Search for the cell housing the specified text and yield its (X, Y) center coordinate. 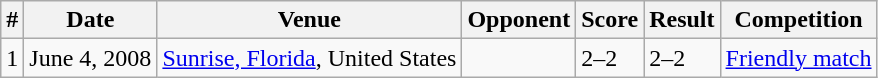
Sunrise, Florida, United States (310, 58)
Result (682, 20)
Venue (310, 20)
Competition (798, 20)
Date (90, 20)
Score (610, 20)
June 4, 2008 (90, 58)
Friendly match (798, 58)
# (12, 20)
1 (12, 58)
Opponent (519, 20)
